Output the (x, y) coordinate of the center of the cell containing the given text.  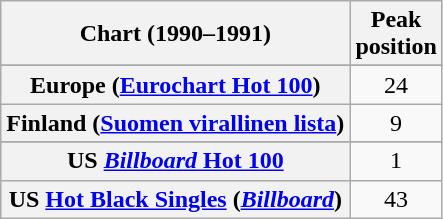
Finland (Suomen virallinen lista) (176, 123)
9 (396, 123)
43 (396, 199)
Europe (Eurochart Hot 100) (176, 85)
24 (396, 85)
1 (396, 161)
US Billboard Hot 100 (176, 161)
Peakposition (396, 34)
Chart (1990–1991) (176, 34)
US Hot Black Singles (Billboard) (176, 199)
